Scan for the cell matching the given text and deliver its (x, y) coordinate at center. 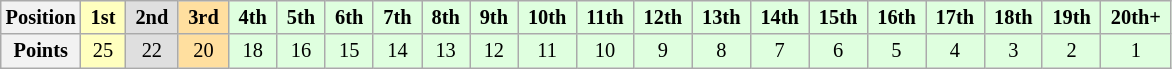
3rd (203, 17)
2 (1071, 51)
6th (349, 17)
18th (1013, 17)
9th (494, 17)
15 (349, 51)
13 (446, 51)
19th (1071, 17)
22 (152, 51)
4 (955, 51)
15th (838, 17)
11 (547, 51)
1 (1136, 51)
16th (896, 17)
3 (1013, 51)
9 (663, 51)
16 (301, 51)
20th+ (1136, 17)
8 (721, 51)
20 (203, 51)
17th (955, 17)
6 (838, 51)
1st (104, 17)
2nd (152, 17)
7th (397, 17)
5th (301, 17)
7 (779, 51)
18 (253, 51)
12 (494, 51)
10th (547, 17)
12th (663, 17)
8th (446, 17)
Position (41, 17)
Points (41, 51)
14 (397, 51)
11th (604, 17)
25 (104, 51)
13th (721, 17)
5 (896, 51)
14th (779, 17)
4th (253, 17)
10 (604, 51)
